Capture the cell that displays the provided text and extract its [X, Y] central coordinate. 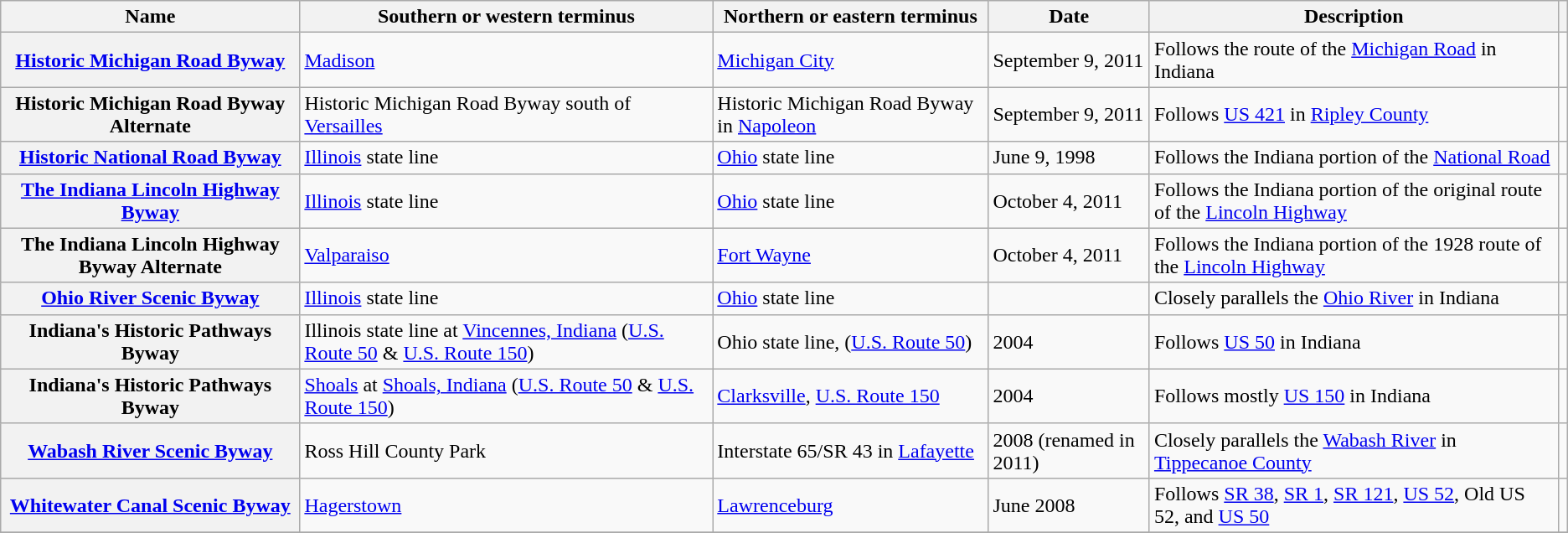
Closely parallels the Wabash River in Tippecanoe County [1354, 451]
Historic Michigan Road Byway Alternate [151, 114]
Follows the Indiana portion of the original route of the Lincoln Highway [1354, 201]
Follows US 50 in Indiana [1354, 342]
Lawrenceburg [851, 505]
Ross Hill County Park [506, 451]
Follows the Indiana portion of the National Road [1354, 158]
Ohio state line, (U.S. Route 50) [851, 342]
Historic Michigan Road Byway [151, 60]
Date [1069, 17]
Clarksville, U.S. Route 150 [851, 396]
Hagerstown [506, 505]
The Indiana Lincoln Highway Byway Alternate [151, 255]
Fort Wayne [851, 255]
2008 (renamed in 2011) [1069, 451]
Follows US 421 in Ripley County [1354, 114]
Whitewater Canal Scenic Byway [151, 505]
Michigan City [851, 60]
Madison [506, 60]
Southern or western terminus [506, 17]
Shoals at Shoals, Indiana (U.S. Route 50 & U.S. Route 150) [506, 396]
Valparaiso [506, 255]
Description [1354, 17]
Ohio River Scenic Byway [151, 298]
Illinois state line at Vincennes, Indiana (U.S. Route 50 & U.S. Route 150) [506, 342]
June 2008 [1069, 505]
Northern or eastern terminus [851, 17]
Follows SR 38, SR 1, SR 121, US 52, Old US 52, and US 50 [1354, 505]
Interstate 65/SR 43 in Lafayette [851, 451]
Follows mostly US 150 in Indiana [1354, 396]
Follows the Indiana portion of the 1928 route of the Lincoln Highway [1354, 255]
Historic National Road Byway [151, 158]
June 9, 1998 [1069, 158]
Name [151, 17]
Historic Michigan Road Byway in Napoleon [851, 114]
The Indiana Lincoln Highway Byway [151, 201]
Closely parallels the Ohio River in Indiana [1354, 298]
Follows the route of the Michigan Road in Indiana [1354, 60]
Wabash River Scenic Byway [151, 451]
Historic Michigan Road Byway south of Versailles [506, 114]
